For the text-containing cell, return its midpoint in (X, Y) coordinate format. 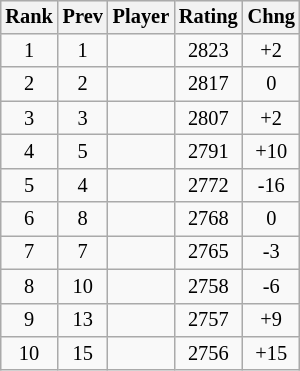
-16 (272, 185)
13 (83, 320)
Rating (208, 17)
Rank (28, 17)
2756 (208, 354)
2772 (208, 185)
2765 (208, 253)
Prev (83, 17)
-6 (272, 286)
2791 (208, 152)
6 (28, 219)
2823 (208, 51)
2768 (208, 219)
-3 (272, 253)
15 (83, 354)
2817 (208, 84)
2757 (208, 320)
9 (28, 320)
Chng (272, 17)
Player (141, 17)
2758 (208, 286)
+9 (272, 320)
+10 (272, 152)
2807 (208, 118)
+15 (272, 354)
